Identify which cell holds the provided text, then report its (X, Y) central coordinate. 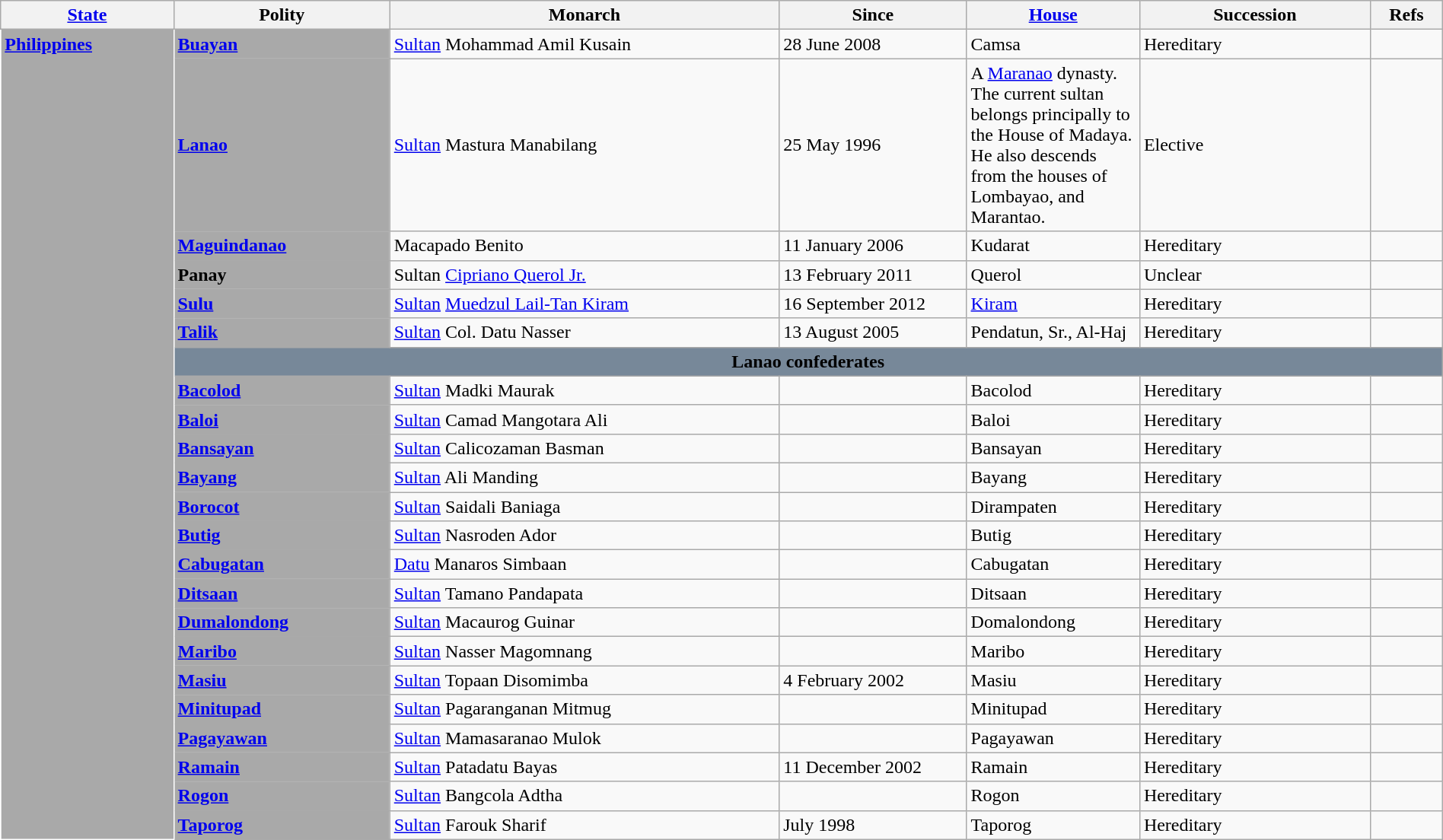
Maguindanao (282, 246)
Datu Manaros Simbaan (585, 565)
Sultan Nasroden Ador (585, 536)
State (87, 15)
Buayan (282, 44)
Sulu (282, 304)
Macapado Benito (585, 246)
Sultan Topaan Disomimba (585, 680)
Sultan Camad Mangotara Ali (585, 419)
Sultan Mamasaranao Mulok (585, 738)
Sultan Mastura Manabilang (585, 145)
Philippines (87, 434)
Pendatun, Sr., Al-Haj (1053, 332)
Elective (1254, 145)
Querol (1053, 275)
Polity (282, 15)
Lanao (282, 145)
Monarch (585, 15)
Refs (1406, 15)
Talik (282, 332)
Sultan Nasser Magomnang (585, 651)
Sultan Mohammad Amil Kusain (585, 44)
Sultan Madki Maurak (585, 390)
Sultan Patadatu Bayas (585, 767)
Lanao confederates (808, 361)
13 August 2005 (873, 332)
Sultan Ali Manding (585, 477)
Sultan Col. Datu Nasser (585, 332)
Kudarat (1053, 246)
Sultan Macaurog Guinar (585, 622)
Sultan Muedzul Lail-Tan Kiram (585, 304)
Camsa (1053, 44)
Sultan Bangcola Adtha (585, 796)
Unclear (1254, 275)
Sultan Calicozaman Basman (585, 448)
Sultan Cipriano Querol Jr. (585, 275)
July 1998 (873, 825)
4 February 2002 (873, 680)
11 January 2006 (873, 246)
Sultan Farouk Sharif (585, 825)
13 February 2011 (873, 275)
Sultan Tamano Pandapata (585, 593)
A Maranao dynasty. The current sultan belongs principally to the House of Madaya. He also descends from the houses of Lombayao, and Marantao. (1053, 145)
Dirampaten (1053, 506)
28 June 2008 (873, 44)
Panay (282, 275)
11 December 2002 (873, 767)
Kiram (1053, 304)
16 September 2012 (873, 304)
House (1053, 15)
Sultan Saidali Baniaga (585, 506)
Since (873, 15)
Dumalondong (282, 622)
Borocot (282, 506)
25 May 1996 (873, 145)
Sultan Pagaranganan Mitmug (585, 709)
Succession (1254, 15)
Domalondong (1053, 622)
